Provide the [X, Y] coordinate of the cell's center where the given text is located.  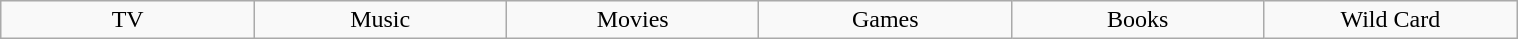
Movies [632, 20]
Wild Card [1390, 20]
Games [886, 20]
TV [128, 20]
Music [380, 20]
Books [1138, 20]
